Find where the given text appears and provide that cell's center as (X, Y) coordinate. 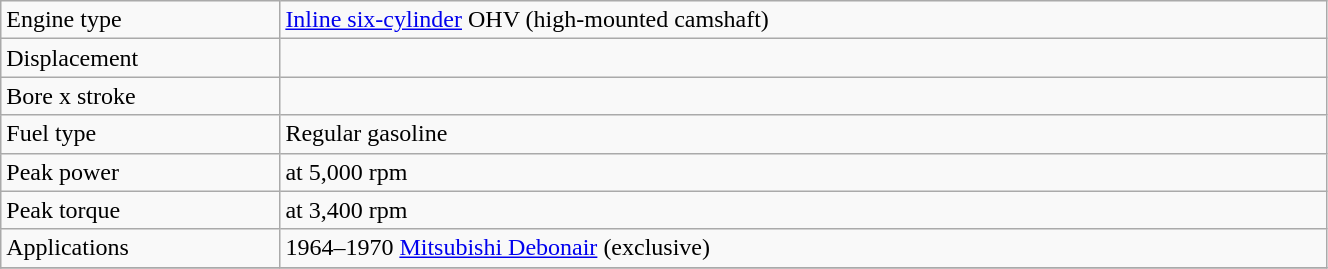
Peak power (140, 172)
Inline six-cylinder OHV (high-mounted camshaft) (804, 20)
Regular gasoline (804, 134)
Fuel type (140, 134)
Bore x stroke (140, 96)
Engine type (140, 20)
1964–1970 Mitsubishi Debonair (exclusive) (804, 248)
Applications (140, 248)
at 5,000 rpm (804, 172)
Displacement (140, 58)
Peak torque (140, 210)
at 3,400 rpm (804, 210)
